Locate the cell with the specified text and output its (X, Y) center coordinate. 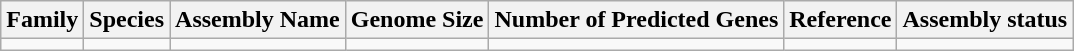
Family (42, 20)
Reference (840, 20)
Assembly status (985, 20)
Number of Predicted Genes (636, 20)
Species (127, 20)
Genome Size (417, 20)
Assembly Name (258, 20)
